Provide the [X, Y] coordinate of the cell's center where the given text is located.  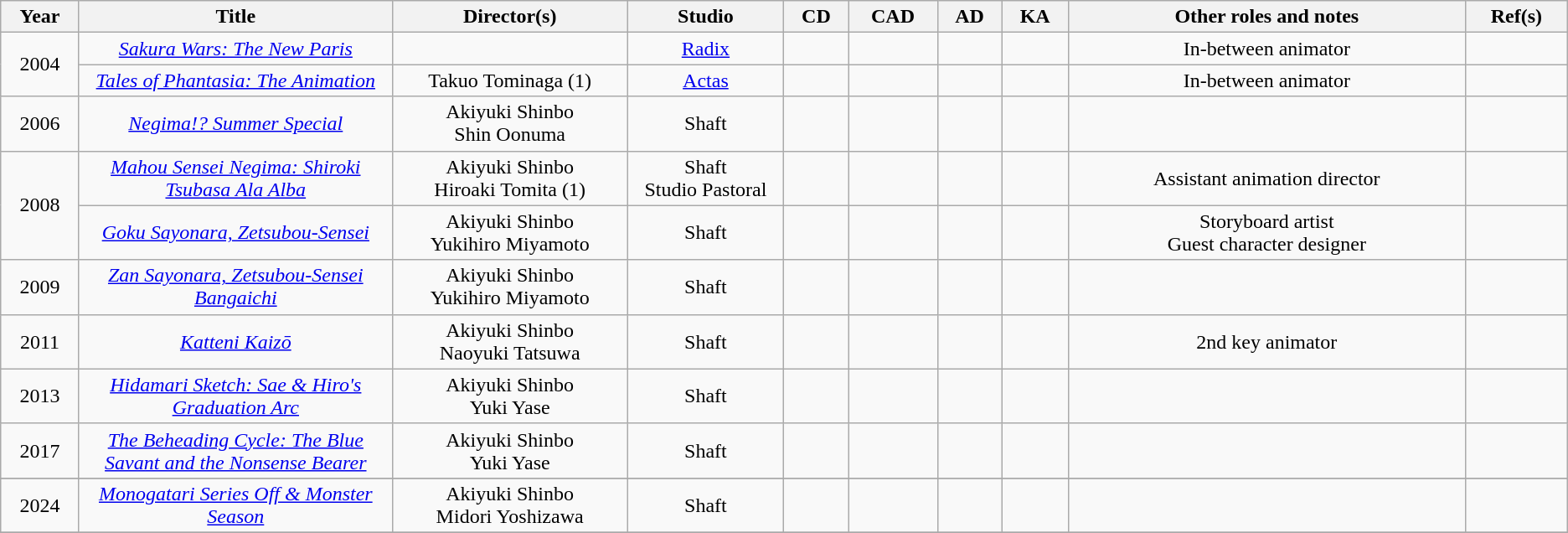
Title [235, 17]
Studio [705, 17]
Negima!? Summer Special [235, 124]
Goku Sayonara, Zetsubou-Sensei [235, 233]
CD [816, 17]
Akiyuki ShinboNaoyuki Tatsuwa [509, 342]
KA [1035, 17]
Storyboard artistGuest character designer [1266, 233]
Katteni Kaizō [235, 342]
Takuo Tominaga (1) [509, 80]
Director(s) [509, 17]
Zan Sayonara, Zetsubou-Sensei Bangaichi [235, 287]
Year [40, 17]
Akiyuki ShinboMidori Yoshizawa [509, 505]
2013 [40, 396]
Mahou Sensei Negima: Shiroki Tsubasa Ala Alba [235, 178]
CAD [893, 17]
Ref(s) [1516, 17]
Radix [705, 49]
Assistant animation director [1266, 178]
2024 [40, 505]
ShaftStudio Pastoral [705, 178]
Akiyuki ShinboHiroaki Tomita (1) [509, 178]
2017 [40, 451]
2006 [40, 124]
Sakura Wars: The New Paris [235, 49]
The Beheading Cycle: The Blue Savant and the Nonsense Bearer [235, 451]
Tales of Phantasia: The Animation [235, 80]
Monogatari Series Off & Monster Season [235, 505]
2004 [40, 65]
2nd key animator [1266, 342]
2009 [40, 287]
AD [970, 17]
Other roles and notes [1266, 17]
Hidamari Sketch: Sae & Hiro's Graduation Arc [235, 396]
Akiyuki ShinboShin Oonuma [509, 124]
Actas [705, 80]
2008 [40, 205]
2011 [40, 342]
